From the cell containing the given text, extract its center point as [x, y] coordinate. 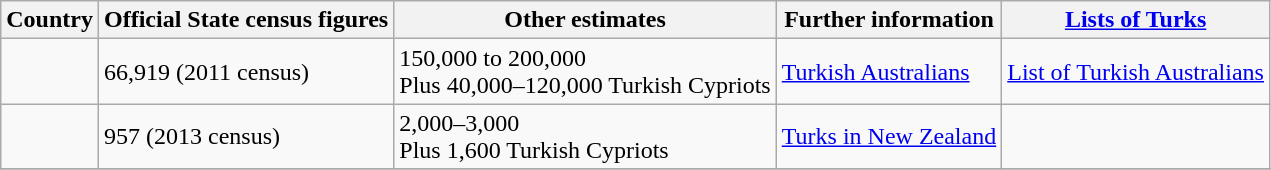
Turks in New Zealand [888, 136]
Further information [888, 20]
List of Turkish Australians [1136, 72]
Other estimates [585, 20]
Official State census figures [246, 20]
150,000 to 200,000 Plus 40,000–120,000 Turkish Cypriots [585, 72]
66,919 (2011 census) [246, 72]
957 (2013 census) [246, 136]
Turkish Australians [888, 72]
Country [50, 20]
2,000–3,000 Plus 1,600 Turkish Cypriots [585, 136]
Lists of Turks [1136, 20]
